Return the [X, Y] coordinate for the center point of the cell that contains the specified text.  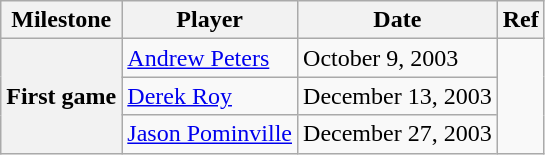
Date [398, 20]
December 27, 2003 [398, 134]
Ref [520, 20]
October 9, 2003 [398, 58]
Milestone [62, 20]
Andrew Peters [210, 58]
Jason Pominville [210, 134]
Derek Roy [210, 96]
December 13, 2003 [398, 96]
Player [210, 20]
First game [62, 96]
